Scan for the cell matching the given text and deliver its [X, Y] coordinate at center. 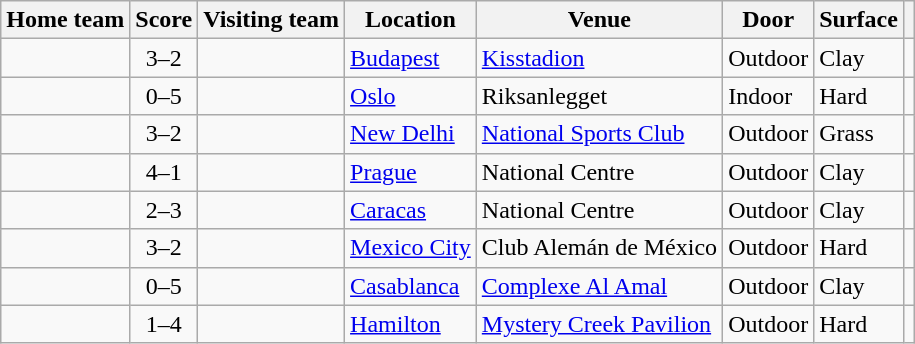
1–4 [164, 324]
Mystery Creek Pavilion [599, 324]
Kisstadion [599, 58]
Oslo [411, 96]
Indoor [768, 96]
Visiting team [272, 20]
Door [768, 20]
Location [411, 20]
Casablanca [411, 286]
Score [164, 20]
4–1 [164, 172]
Venue [599, 20]
Hamilton [411, 324]
Club Alemán de México [599, 248]
Caracas [411, 210]
National Sports Club [599, 134]
New Delhi [411, 134]
2–3 [164, 210]
Surface [859, 20]
Grass [859, 134]
Mexico City [411, 248]
Budapest [411, 58]
Complexe Al Amal [599, 286]
Prague [411, 172]
Home team [66, 20]
Riksanlegget [599, 96]
